Search for the cell housing the specified text and yield its [x, y] center coordinate. 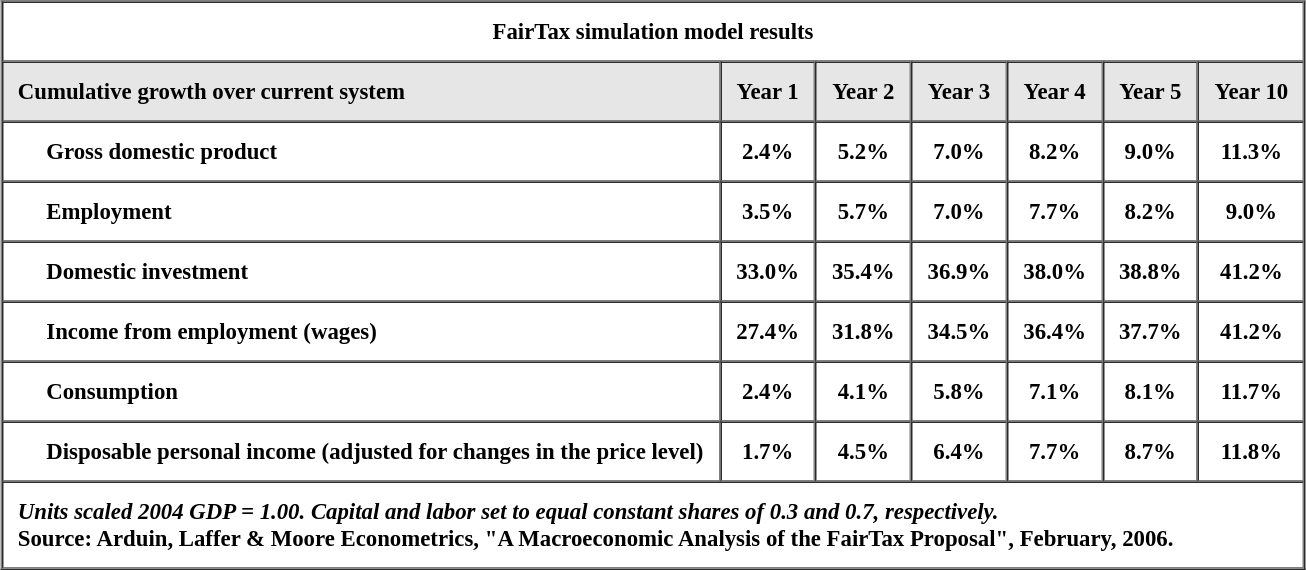
Cumulative growth over current system [360, 92]
Gross domestic product [360, 152]
5.7% [863, 212]
11.8% [1252, 452]
4.1% [863, 392]
Disposable personal income (adjusted for changes in the price level) [360, 452]
8.7% [1150, 452]
Year 2 [863, 92]
FairTax simulation model results [652, 32]
Year 1 [768, 92]
4.5% [863, 452]
35.4% [863, 272]
5.8% [959, 392]
8.1% [1150, 392]
6.4% [959, 452]
38.0% [1055, 272]
Income from employment (wages) [360, 332]
Year 5 [1150, 92]
11.7% [1252, 392]
Employment [360, 212]
3.5% [768, 212]
27.4% [768, 332]
Domestic investment [360, 272]
11.3% [1252, 152]
36.4% [1055, 332]
31.8% [863, 332]
34.5% [959, 332]
1.7% [768, 452]
36.9% [959, 272]
7.1% [1055, 392]
Consumption [360, 392]
Year 10 [1252, 92]
Year 3 [959, 92]
Year 4 [1055, 92]
37.7% [1150, 332]
38.8% [1150, 272]
5.2% [863, 152]
33.0% [768, 272]
